Extract the (X, Y) coordinate from the center of the cell holding the provided text.  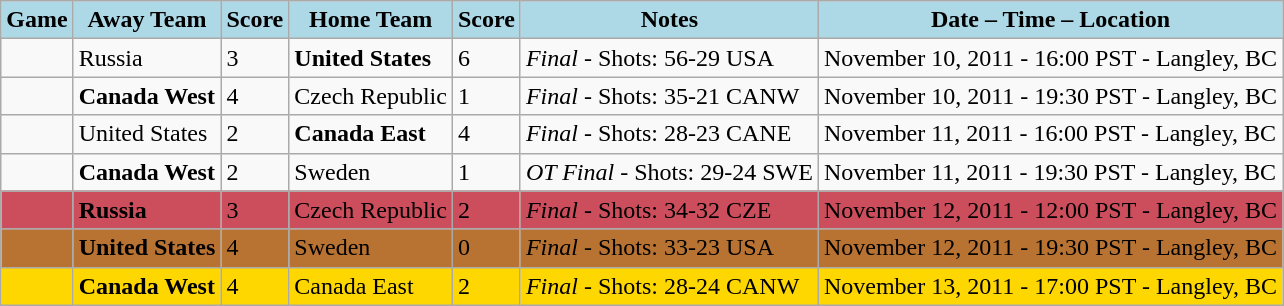
November 10, 2011 - 19:30 PST - Langley, BC (1050, 96)
OT Final - Shots: 29-24 SWE (669, 172)
Final - Shots: 34-32 CZE (669, 210)
Game (37, 20)
Final - Shots: 33-23 USA (669, 248)
November 11, 2011 - 16:00 PST - Langley, BC (1050, 134)
6 (486, 58)
Final - Shots: 56-29 USA (669, 58)
Notes (669, 20)
Date – Time – Location (1050, 20)
Final - Shots: 28-23 CANE (669, 134)
Home Team (371, 20)
November 11, 2011 - 19:30 PST - Langley, BC (1050, 172)
November 10, 2011 - 16:00 PST - Langley, BC (1050, 58)
Final - Shots: 28-24 CANW (669, 286)
Away Team (147, 20)
November 13, 2011 - 17:00 PST - Langley, BC (1050, 286)
November 12, 2011 - 19:30 PST - Langley, BC (1050, 248)
0 (486, 248)
November 12, 2011 - 12:00 PST - Langley, BC (1050, 210)
Final - Shots: 35-21 CANW (669, 96)
